Scan for the cell matching the given text and deliver its (x, y) coordinate at center. 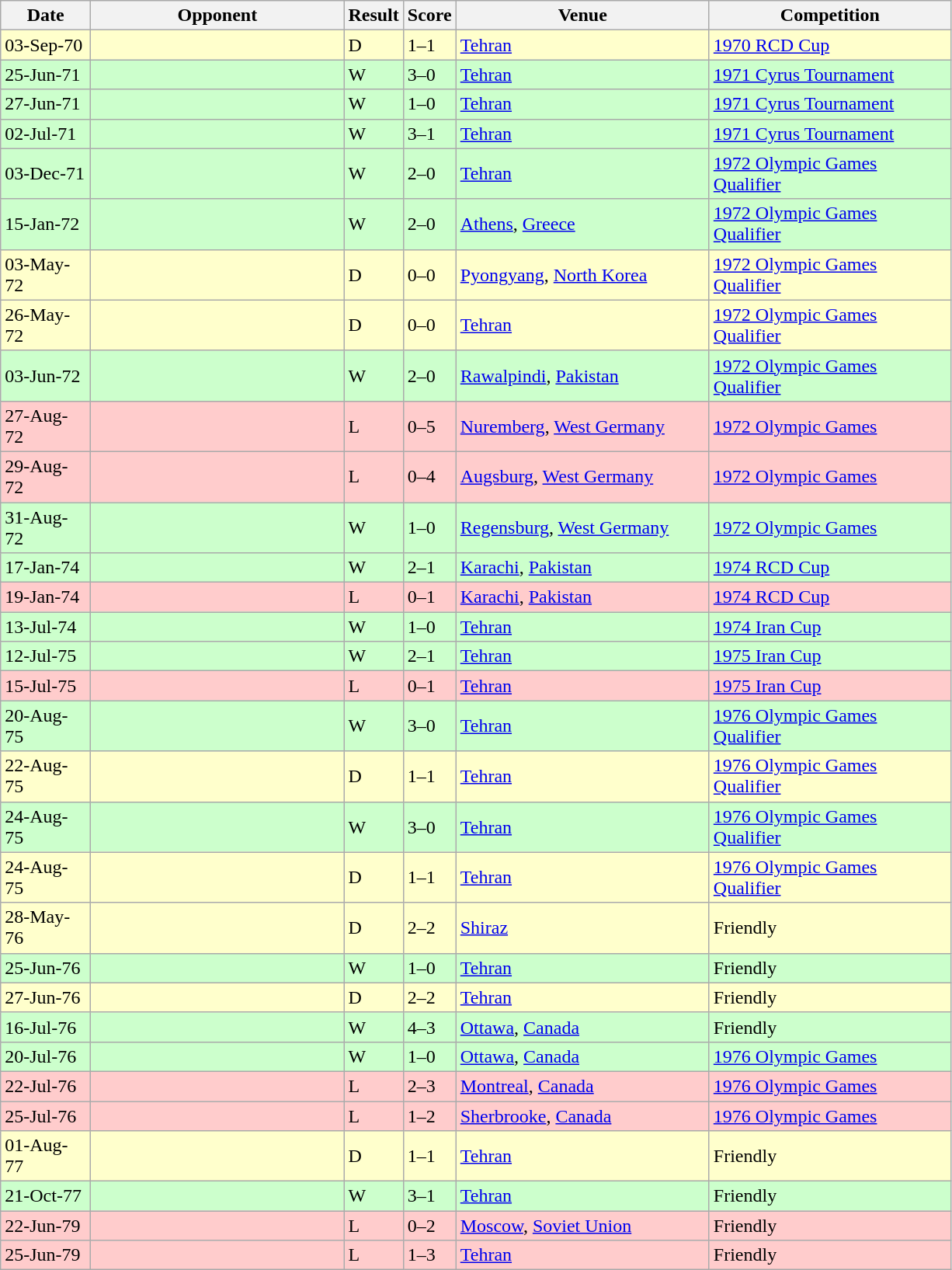
03-Dec-71 (46, 174)
Augsburg, West Germany (582, 477)
20-Aug-75 (46, 725)
22-Jun-79 (46, 1226)
22-Aug-75 (46, 777)
Competition (829, 16)
4–3 (429, 1027)
28-May-76 (46, 927)
20-Jul-76 (46, 1056)
01-Aug-77 (46, 1156)
2–3 (429, 1086)
0–4 (429, 477)
Montreal, Canada (582, 1086)
26-May-72 (46, 325)
27-Jun-76 (46, 997)
Result (374, 16)
15-Jan-72 (46, 224)
25-Jun-79 (46, 1255)
19-Jan-74 (46, 597)
1–3 (429, 1255)
31-Aug-72 (46, 527)
Athens, Greece (582, 224)
Score (429, 16)
21-Oct-77 (46, 1196)
17-Jan-74 (46, 568)
0–5 (429, 426)
Opponent (217, 16)
03-May-72 (46, 275)
12-Jul-75 (46, 656)
03-Jun-72 (46, 376)
Nuremberg, West Germany (582, 426)
25-Jul-76 (46, 1116)
Pyongyang, North Korea (582, 275)
Date (46, 16)
Regensburg, West Germany (582, 527)
03-Sep-70 (46, 45)
Shiraz (582, 927)
25-Jun-71 (46, 75)
Moscow, Soviet Union (582, 1226)
1–2 (429, 1116)
25-Jun-76 (46, 968)
1970 RCD Cup (829, 45)
13-Jul-74 (46, 627)
29-Aug-72 (46, 477)
15-Jul-75 (46, 686)
1974 Iran Cup (829, 627)
27-Aug-72 (46, 426)
Sherbrooke, Canada (582, 1116)
02-Jul-71 (46, 134)
16-Jul-76 (46, 1027)
27-Jun-71 (46, 104)
22-Jul-76 (46, 1086)
Rawalpindi, Pakistan (582, 376)
0–2 (429, 1226)
Venue (582, 16)
